Find where the given text appears and provide that cell's center as (X, Y) coordinate. 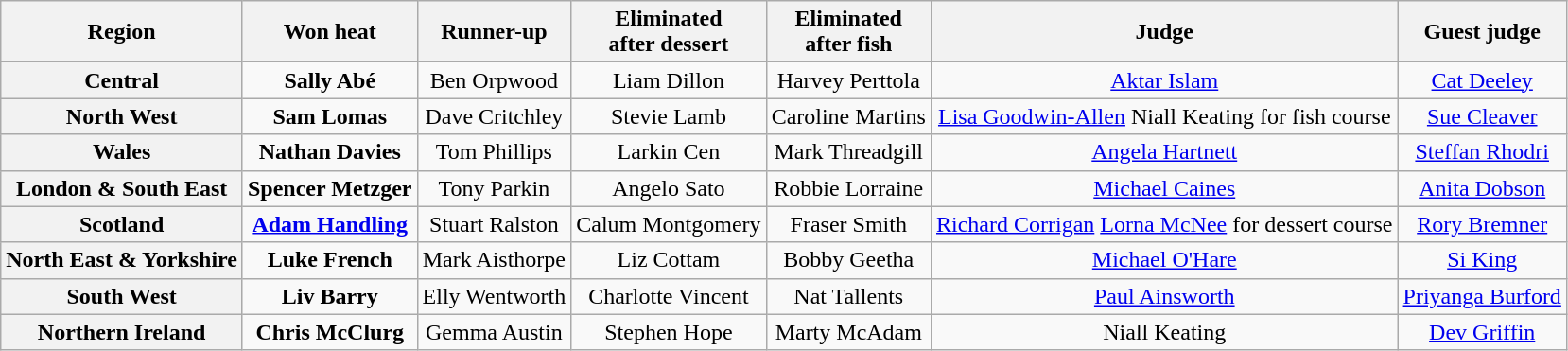
Steffan Rhodri (1482, 152)
Adam Handling (329, 224)
Larkin Cen (669, 152)
Luke French (329, 260)
Cat Deeley (1482, 80)
Scotland (122, 224)
Robbie Lorraine (848, 188)
Ben Orpwood (494, 80)
Charlotte Vincent (669, 296)
Won heat (329, 32)
Central (122, 80)
Judge (1164, 32)
Wales (122, 152)
Dave Critchley (494, 116)
Tom Phillips (494, 152)
Spencer Metzger (329, 188)
Aktar Islam (1164, 80)
Angelo Sato (669, 188)
Harvey Perttola (848, 80)
Priyanga Burford (1482, 296)
Runner-up (494, 32)
Stevie Lamb (669, 116)
Stephen Hope (669, 332)
Anita Dobson (1482, 188)
North East & Yorkshire (122, 260)
Nat Tallents (848, 296)
Mark Aisthorpe (494, 260)
Rory Bremner (1482, 224)
Sam Lomas (329, 116)
Fraser Smith (848, 224)
Liv Barry (329, 296)
Lisa Goodwin-Allen Niall Keating for fish course (1164, 116)
Richard Corrigan Lorna McNee for dessert course (1164, 224)
Tony Parkin (494, 188)
Gemma Austin (494, 332)
Caroline Martins (848, 116)
Nathan Davies (329, 152)
London & South East (122, 188)
Si King (1482, 260)
Dev Griffin (1482, 332)
Region (122, 32)
Michael O'Hare (1164, 260)
Eliminatedafter dessert (669, 32)
Sue Cleaver (1482, 116)
North West (122, 116)
Angela Hartnett (1164, 152)
Elly Wentworth (494, 296)
Liam Dillon (669, 80)
Guest judge (1482, 32)
Northern Ireland (122, 332)
Michael Caines (1164, 188)
Niall Keating (1164, 332)
Paul Ainsworth (1164, 296)
Bobby Geetha (848, 260)
Marty McAdam (848, 332)
Calum Montgomery (669, 224)
South West (122, 296)
Mark Threadgill (848, 152)
Sally Abé (329, 80)
Stuart Ralston (494, 224)
Chris McClurg (329, 332)
Eliminatedafter fish (848, 32)
Liz Cottam (669, 260)
